Determine the (X, Y) coordinate at the center of the cell enclosing the given text.  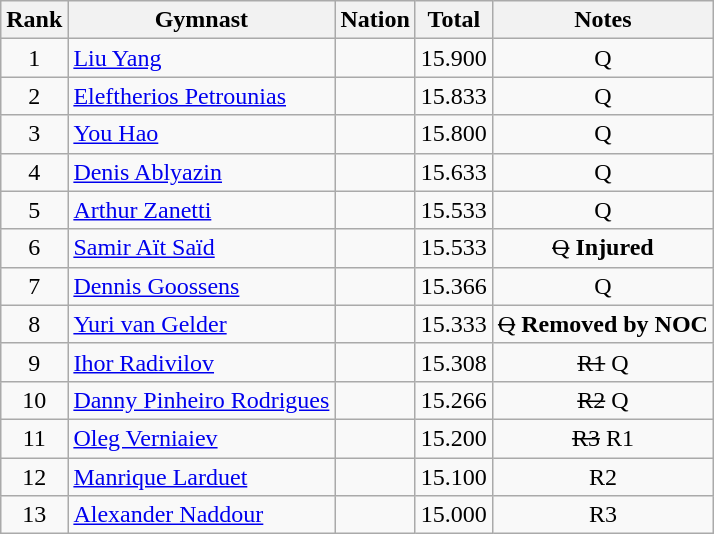
Alexander Naddour (202, 515)
9 (34, 362)
12 (34, 477)
R3 R1 (602, 438)
Danny Pinheiro Rodrigues (202, 400)
2 (34, 96)
Yuri van Gelder (202, 324)
Notes (602, 20)
15.366 (454, 286)
15.900 (454, 58)
Total (454, 20)
Dennis Goossens (202, 286)
R2 (602, 477)
7 (34, 286)
6 (34, 248)
Nation (375, 20)
3 (34, 134)
Gymnast (202, 20)
8 (34, 324)
13 (34, 515)
11 (34, 438)
15.266 (454, 400)
Denis Ablyazin (202, 172)
15.200 (454, 438)
15.800 (454, 134)
15.100 (454, 477)
R2 Q (602, 400)
Samir Aït Saïd (202, 248)
4 (34, 172)
Eleftherios Petrounias (202, 96)
10 (34, 400)
15.000 (454, 515)
15.333 (454, 324)
15.833 (454, 96)
Liu Yang (202, 58)
5 (34, 210)
Rank (34, 20)
Ihor Radivilov (202, 362)
15.308 (454, 362)
Oleg Verniaiev (202, 438)
1 (34, 58)
Q Removed by NOC (602, 324)
R1 Q (602, 362)
Arthur Zanetti (202, 210)
R3 (602, 515)
You Hao (202, 134)
Manrique Larduet (202, 477)
15.633 (454, 172)
Q Injured (602, 248)
